Pinpoint the cell where the given text exists, returning its [x, y] midpoint coordinate. 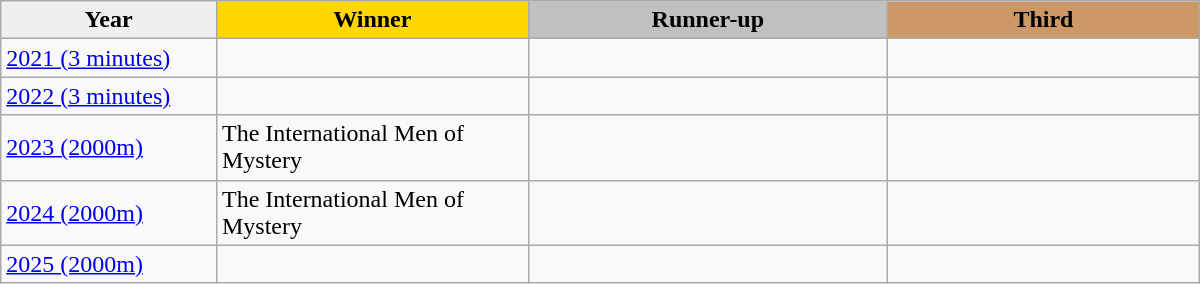
Runner-up [708, 20]
2021 (3 minutes) [109, 58]
2022 (3 minutes) [109, 96]
Winner [372, 20]
2024 (2000m) [109, 212]
2025 (2000m) [109, 264]
Year [109, 20]
Third [1044, 20]
2023 (2000m) [109, 148]
